Extract the (x, y) coordinate from the center of the cell holding the provided text.  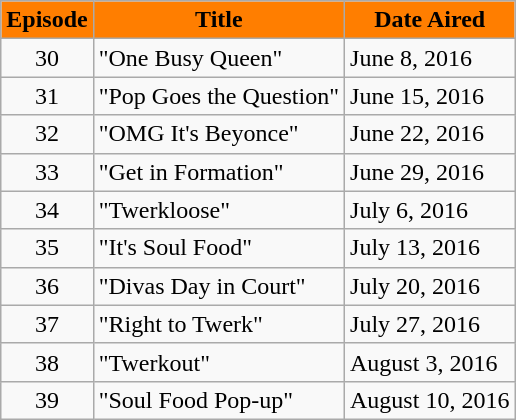
"Twerkloose" (218, 210)
"OMG It's Beyonce" (218, 134)
36 (47, 286)
"One Busy Queen" (218, 58)
July 27, 2016 (430, 324)
33 (47, 172)
Title (218, 20)
August 10, 2016 (430, 400)
June 22, 2016 (430, 134)
"Right to Twerk" (218, 324)
39 (47, 400)
Date Aired (430, 20)
July 20, 2016 (430, 286)
July 13, 2016 (430, 248)
June 8, 2016 (430, 58)
37 (47, 324)
"Pop Goes the Question" (218, 96)
32 (47, 134)
"Soul Food Pop-up" (218, 400)
38 (47, 362)
June 29, 2016 (430, 172)
Episode (47, 20)
34 (47, 210)
"It's Soul Food" (218, 248)
June 15, 2016 (430, 96)
July 6, 2016 (430, 210)
35 (47, 248)
"Twerkout" (218, 362)
"Get in Formation" (218, 172)
"Divas Day in Court" (218, 286)
August 3, 2016 (430, 362)
31 (47, 96)
30 (47, 58)
